Identify which cell holds the provided text, then report its (X, Y) central coordinate. 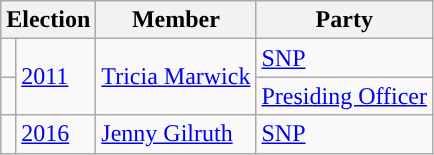
Jenny Gilruth (176, 134)
2011 (56, 77)
Party (344, 20)
Tricia Marwick (176, 77)
Presiding Officer (344, 96)
Election (48, 20)
Member (176, 20)
2016 (56, 134)
